From the cell containing the given text, extract its center point as (X, Y) coordinate. 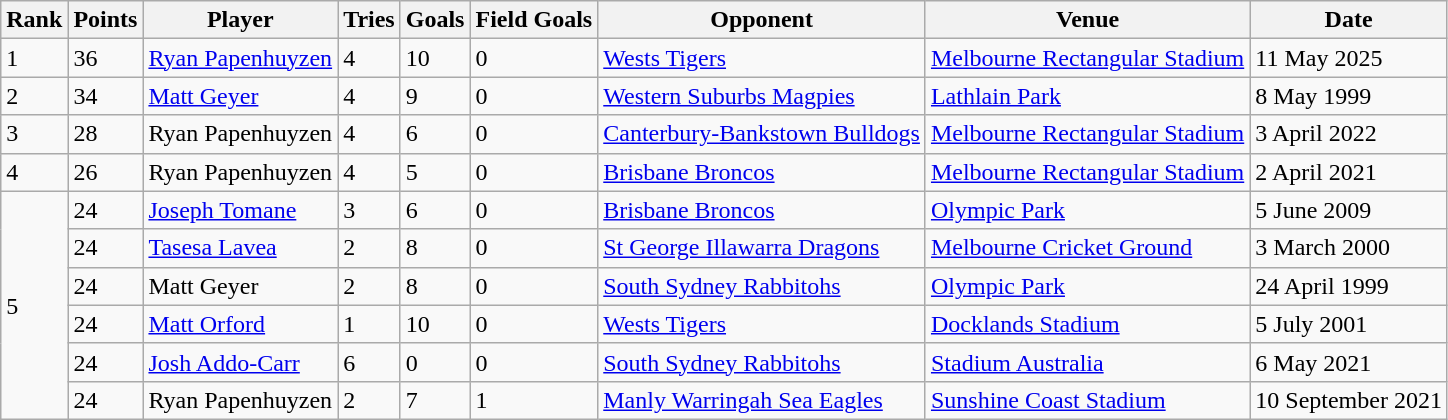
Field Goals (534, 20)
5 June 2009 (1349, 210)
3 April 2022 (1349, 134)
5 July 2001 (1349, 324)
Goals (435, 20)
Rank (34, 20)
34 (106, 96)
Canterbury-Bankstown Bulldogs (762, 134)
11 May 2025 (1349, 58)
St George Illawarra Dragons (762, 248)
Manly Warringah Sea Eagles (762, 400)
Points (106, 20)
Player (240, 20)
7 (435, 400)
Date (1349, 20)
Docklands Stadium (1087, 324)
2 April 2021 (1349, 172)
Joseph Tomane (240, 210)
Opponent (762, 20)
Matt Orford (240, 324)
Tries (370, 20)
10 September 2021 (1349, 400)
Lathlain Park (1087, 96)
Sunshine Coast Stadium (1087, 400)
36 (106, 58)
9 (435, 96)
6 May 2021 (1349, 362)
Josh Addo-Carr (240, 362)
26 (106, 172)
3 March 2000 (1349, 248)
Stadium Australia (1087, 362)
Tasesa Lavea (240, 248)
Melbourne Cricket Ground (1087, 248)
8 May 1999 (1349, 96)
24 April 1999 (1349, 286)
28 (106, 134)
Venue (1087, 20)
Western Suburbs Magpies (762, 96)
